From the cell containing the given text, extract its center point as [X, Y] coordinate. 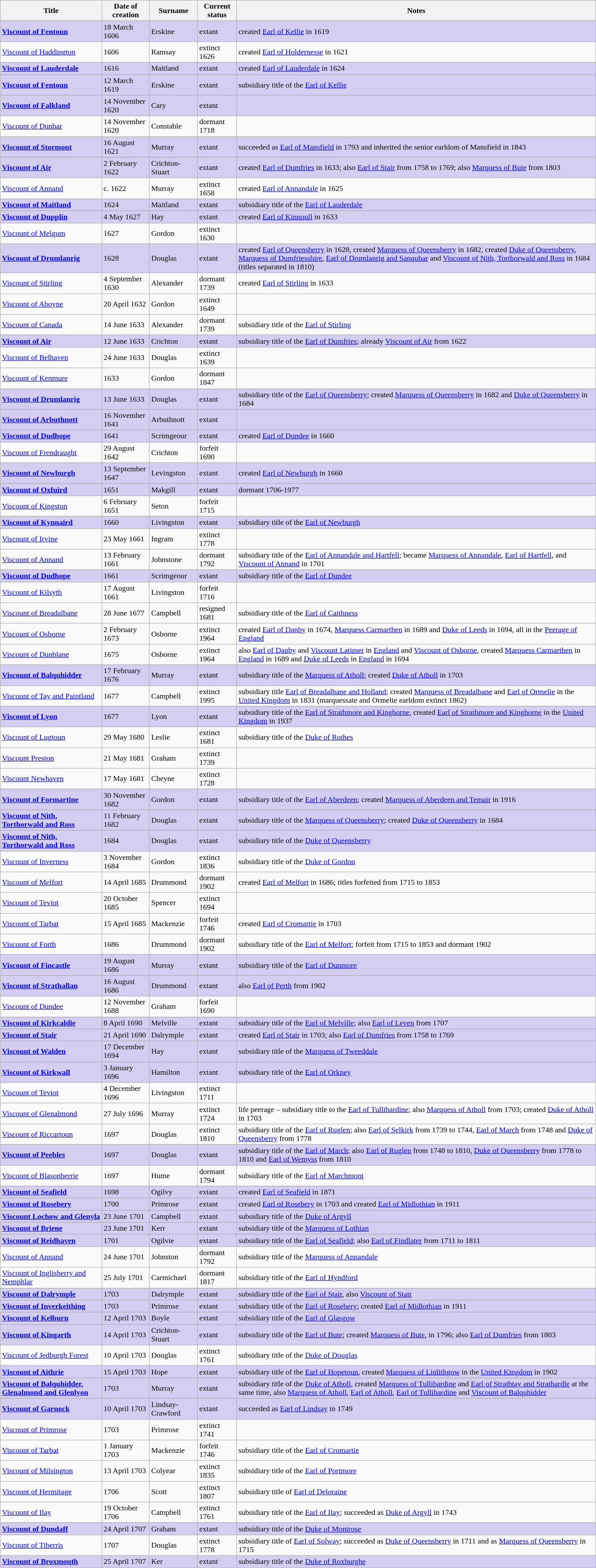
19 August 1686 [126, 965]
Viscount of Milsington [51, 1471]
1624 [126, 205]
subsidiary title of the Earl of Marchmont [416, 1176]
23 May 1661 [126, 538]
Viscount Newhaven [51, 778]
Viscount of Kirkwall [51, 1072]
Viscount of Lugtoun [51, 737]
subsidiary title of the Marquess of Annandale [416, 1257]
Viscount of Formartine [51, 799]
Viscount of Kirkcaldie [51, 1023]
subsidiary title of the Earl of Rosebery; created Earl of Midlothian in 1911 [416, 1306]
Viscount of Walden [51, 1051]
subsidiary title of the Earl of Stair, also Viscount of Stair [416, 1294]
extinct 1807 [217, 1492]
extinct 1836 [217, 861]
resigned 1681 [217, 613]
Viscount of Melfort [51, 882]
subsidiary title of the Earl of Cromartie [416, 1451]
subsidiary title of the Duke of Montrose [416, 1529]
21 April 1690 [126, 1035]
subsidiary title of the Earl of Melville; also Earl of Leven from 1707 [416, 1023]
Hume [173, 1176]
extinct 1639 [217, 358]
extinct 1711 [217, 1093]
Viscount of Fincastle [51, 965]
Ramsay [173, 52]
Viscount of Hermitage [51, 1492]
12 March 1619 [126, 85]
subsidiary title of the Earl of Caithness [416, 613]
Colyear [173, 1471]
Viscount of Dalrymple [51, 1294]
Viscount of Strathallan [51, 986]
3 January 1696 [126, 1072]
Johnstone [173, 559]
13 February 1661 [126, 559]
Viscount of Kenmure [51, 378]
13 June 1633 [126, 399]
Viscount of Belhaven [51, 358]
subsidiary title of the Earl of Hopetoun, created Marquess of Linlithgow in the United Kingdom in 1902 [416, 1372]
20 October 1685 [126, 903]
Viscount of Stirling [51, 283]
created Earl of Stirling in 1633 [416, 283]
subsidiary title of the Earl of Newburgh [416, 522]
Leslie [173, 737]
Viscount of Kilsyth [51, 593]
Current status [217, 11]
created Earl of Annandale in 1625 [416, 188]
1660 [126, 522]
Notes [416, 11]
Viscount of Aboyne [51, 304]
subsidiary title of the Marquess of Queensberry; created Duke of Queensberry in 1684 [416, 820]
extinct 1681 [217, 737]
subsidiary title of the Earl of Hyndford [416, 1277]
Date of creation [126, 11]
Viscount of Rosebery [51, 1204]
Viscount of Blasonberrie [51, 1176]
dormant 1706-1977 [416, 489]
created Earl of Lauderdale in 1624 [416, 68]
created Earl of Kinnoull in 1633 [416, 217]
Viscount of Dundee [51, 1006]
extinct 1835 [217, 1471]
28 June 1677 [126, 613]
subsidiary title of the Earl of Queensberry; created Marquess of Queensberry in 1682 and Duke of Queensberry in 1684 [416, 399]
Viscount of Balquhidder [51, 675]
subsidiary title of the Earl of Annandale and Hartfell; became Marquess of Annandale, Earl of Hartfell, and Viscount of Annand in 1701 [416, 559]
18 March 1606 [126, 31]
subsidiary title of the Marquess of Atholl; created Duke of Atholl in 1703 [416, 675]
Viscount of Forth [51, 945]
1628 [126, 258]
Viscount of Broxmouth [51, 1562]
2 February 1622 [126, 167]
Viscount of Inverkeithing [51, 1306]
Viscount of Jedburgh Forest [51, 1355]
Viscount of Primrose [51, 1430]
4 May 1627 [126, 217]
Viscount of Osborne [51, 634]
Viscount of Breadalbane [51, 613]
Viscount of Lauderdale [51, 68]
Viscount of Maitland [51, 205]
created Earl of Kellie in 1619 [416, 31]
subsidiary title of the Earl of March; also Earl of Ruglen from 1748 to 1810, Duke of Queensberry from 1778 to 1810 and Earl of Wemyss from 1810 [416, 1155]
1616 [126, 68]
11 February 1682 [126, 820]
Hamilton [173, 1072]
subsidiary title of the Duke of Gordon [416, 861]
16 November 1641 [126, 419]
14 June 1633 [126, 325]
Makgill [173, 489]
subsidiary title of the Earl of Stirling [416, 325]
Viscount of Falkland [51, 106]
subsidiary title of the Earl of Aberdeen; created Marquess of Aberdeen and Temair in 1916 [416, 799]
1651 [126, 489]
Viscount of Peebles [51, 1155]
15 April 1703 [126, 1372]
extinct 1741 [217, 1430]
subsidiary title of the Earl of Dundee [416, 576]
forfeit 1715 [217, 506]
4 September 1630 [126, 283]
extinct 1724 [217, 1113]
1684 [126, 841]
13 April 1703 [126, 1471]
Viscount of Kynnaird [51, 522]
created Earl of Melfort in 1686; titles forfeited from 1715 to 1853 [416, 882]
1700 [126, 1204]
16 August 1621 [126, 147]
extinct 1649 [217, 304]
subsidiary title of the Earl of Dunmore [416, 965]
Viscount of Seafield [51, 1192]
1641 [126, 436]
extinct 1626 [217, 52]
extinct 1739 [217, 758]
4 December 1696 [126, 1093]
subsidiary title of the Earl of Lauderdale [416, 205]
1633 [126, 378]
Spencer [173, 903]
Cheyne [173, 778]
forfeit 1716 [217, 593]
Seton [173, 506]
subsidiary title of the Earl of Bute; created Marquess of Bute, in 1796; also Earl of Dumfries from 1803 [416, 1335]
Viscount of Reidhaven [51, 1241]
subsidiary title of Earl of Deloraine [416, 1492]
8 April 1690 [126, 1023]
Viscount of Stormont [51, 147]
14 April 1685 [126, 882]
29 May 1680 [126, 737]
13 September 1647 [126, 473]
extinct 1995 [217, 696]
also Earl of Perth from 1902 [416, 986]
Ker [173, 1562]
subsidiary title of the Earl of Portmore [416, 1471]
17 February 1676 [126, 675]
succeeded as Earl of Lindsay in 1749 [416, 1409]
30 November 1682 [126, 799]
Title [51, 11]
subsidiary title of the Earl of Seafield; also Earl of Findlater from 1711 to 1811 [416, 1241]
1701 [126, 1241]
19 October 1706 [126, 1512]
14 April 1703 [126, 1335]
1707 [126, 1545]
subsidiary title of the Duke of Queensberry [416, 841]
1 January 1703 [126, 1451]
created Earl of Holdernesse in 1621 [416, 52]
dormant 1794 [217, 1176]
Viscount of Frendraught [51, 453]
Viscount of Stair [51, 1035]
12 November 1688 [126, 1006]
2 February 1673 [126, 634]
Viscount Lochow and Glenyla [51, 1216]
Viscount of Tay and Paintland [51, 696]
Viscount Preston [51, 758]
created Earl of Dumfries in 1633; also Earl of Stair from 1758 to 1769; also Marquess of Bute from 1803 [416, 167]
Viscount of Newburgh [51, 473]
Viscount of Aithrie [51, 1372]
subsidiary title of the Earl of Melfort; forfeit from 1715 to 1853 and dormant 1902 [416, 945]
created Earl of Newburgh in 1660 [416, 473]
subsidiary title of the Duke of Argyll [416, 1216]
Levingston [173, 473]
Viscount of Inglisberry and Nemphlar [51, 1277]
subsidiary title of the Earl of Orkney [416, 1072]
Lindsay-Crawford [173, 1409]
12 June 1633 [126, 341]
6 February 1651 [126, 506]
extinct 1630 [217, 233]
1606 [126, 52]
Viscount of Garnock [51, 1409]
24 April 1707 [126, 1529]
25 July 1701 [126, 1277]
Viscount of Dunblane [51, 654]
created Earl of Dundee in 1660 [416, 436]
subsidiary title of the Earl of Ilay; succeeded as Duke of Argyll in 1743 [416, 1512]
25 April 1707 [126, 1562]
20 April 1632 [126, 304]
Viscount of Briene [51, 1228]
subsidiary title of Earl of Solway; succeeded as Duke of Queensberry in 1711 and as Marquess of Queensberry in 1715 [416, 1545]
subsidiary title of the Duke of Rothes [416, 737]
Viscount of Kingarth [51, 1335]
17 August 1661 [126, 593]
Lyon [173, 717]
Viscount of Kingston [51, 506]
Viscount of Ilay [51, 1512]
extinct 1694 [217, 903]
Viscount of Dupplin [51, 217]
Viscount of Canada [51, 325]
created Earl of Seafield in 1871 [416, 1192]
Hope [173, 1372]
dormant 1718 [217, 126]
dormant 1817 [217, 1277]
1686 [126, 945]
1661 [126, 576]
29 August 1642 [126, 453]
Viscount of Kelburn [51, 1318]
Viscount of Melgum [51, 233]
succeeded as Earl of Mansfield in 1793 and inherited the senior earldom of Mansfield in 1843 [416, 147]
Viscount of Lyon [51, 717]
created Earl of Stair in 1703; also Earl of Dumfries from 1758 to 1769 [416, 1035]
Viscount of Oxfuird [51, 489]
24 June 1701 [126, 1257]
17 December 1694 [126, 1051]
created Earl of Rosebery in 1703 and created Earl of Midlothian in 1911 [416, 1204]
Ingram [173, 538]
16 August 1686 [126, 986]
subsidiary title of the Duke of Roxburghe [416, 1562]
24 June 1633 [126, 358]
life peerage – subsidiary title to the Earl of Tullibardine; also Marquess of Atholl from 1703; created Duke of Atholl in 1703 [416, 1113]
Viscount of Riccartoun [51, 1134]
Kerr [173, 1228]
created Earl of Cromartie in 1703 [416, 924]
Viscount of Irvine [51, 538]
Scott [173, 1492]
Viscount of Haddington [51, 52]
12 April 1703 [126, 1318]
Ogilvy [173, 1192]
27 July 1696 [126, 1113]
3 November 1684 [126, 861]
subsidiary title of the Earl of Strathmore and Kinghorne, created Earl of Strathmore and Kinghorne in the United Kingdom in 1937 [416, 717]
21 May 1681 [126, 758]
Viscount of Glenalmond [51, 1113]
subsidiary title of the Earl of Kellie [416, 85]
17 May 1681 [126, 778]
dormant 1847 [217, 378]
Constable [173, 126]
c. 1622 [126, 188]
15 April 1685 [126, 924]
Cary [173, 106]
Ogilvie [173, 1241]
Viscount of Inverness [51, 861]
subsidiary title of the Marquess of Tweeddale [416, 1051]
Viscount of Arbuthnott [51, 419]
subsidiary title of the Earl of Glasgow [416, 1318]
Viscount of Dunbar [51, 126]
1627 [126, 233]
Viscount of Tiberris [51, 1545]
1706 [126, 1492]
Viscount of Balquhidder, Glenalmond and Glenlyon [51, 1388]
Carmichael [173, 1277]
Surname [173, 11]
extinct 1810 [217, 1134]
Johnston [173, 1257]
subsidiary title of the Earl of Ruglen; also Earl of Selkirk from 1739 to 1744, Earl of March from 1748 and Duke of Queensberry from 1778 [416, 1134]
Melville [173, 1023]
1675 [126, 654]
created Earl of Danby in 1674, Marquess Carmarthen in 1689 and Duke of Leeds in 1694, all in the Peerage of England [416, 634]
Arbuthnott [173, 419]
Viscount of Dundaff [51, 1529]
subsidiary title of the Marquess of Lothian [416, 1228]
subsidiary title of the Earl of Dumfries; already Viscount of Air from 1622 [416, 341]
extinct 1658 [217, 188]
1698 [126, 1192]
Boyle [173, 1318]
subsidiary title of the Duke of Douglas [416, 1355]
extinct 1728 [217, 778]
